Detect which cell encompasses the target text, then output its [x, y] center coordinate. 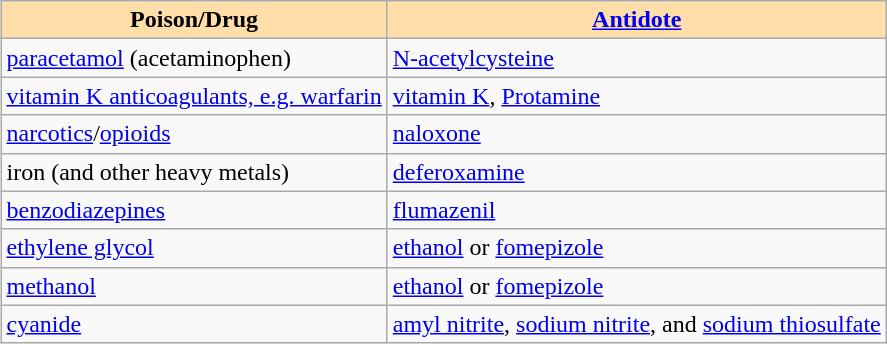
N-acetylcysteine [636, 58]
benzodiazepines [194, 210]
Poison/Drug [194, 20]
flumazenil [636, 210]
cyanide [194, 324]
vitamin K, Protamine [636, 96]
methanol [194, 286]
ethylene glycol [194, 248]
iron (and other heavy metals) [194, 172]
naloxone [636, 134]
amyl nitrite, sodium nitrite, and sodium thiosulfate [636, 324]
vitamin K anticoagulants, e.g. warfarin [194, 96]
paracetamol (acetaminophen) [194, 58]
deferoxamine [636, 172]
narcotics/opioids [194, 134]
Antidote [636, 20]
